For the text-containing cell, return its midpoint in [X, Y] coordinate format. 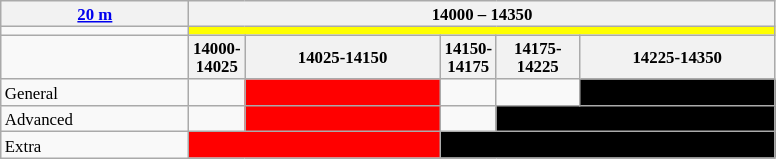
14225-14350 [677, 57]
Extra [95, 145]
14175-14225 [538, 57]
20 m [95, 14]
14000-14025 [217, 57]
General [95, 93]
Advanced [95, 119]
14150-14175 [468, 57]
14000 – 14350 [482, 14]
14025-14150 [343, 57]
